Return the (X, Y) coordinate for the center point of the cell that contains the specified text.  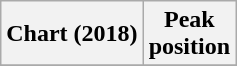
Peakposition (189, 34)
Chart (2018) (72, 34)
